Return [X, Y] of the center of cell containing provided text 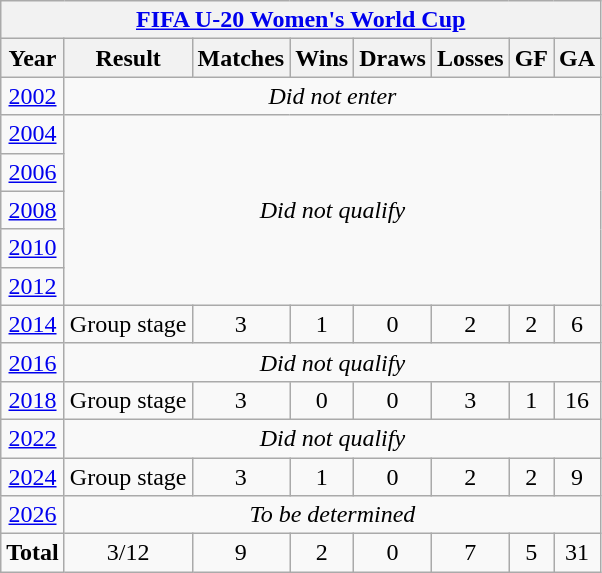
Matches [241, 58]
Did not enter [332, 96]
2010 [33, 248]
Draws [393, 58]
2016 [33, 362]
2024 [33, 477]
2022 [33, 438]
3/12 [128, 553]
Losses [470, 58]
2004 [33, 134]
6 [578, 324]
GA [578, 58]
GF [531, 58]
2002 [33, 96]
FIFA U-20 Women's World Cup [301, 20]
2014 [33, 324]
2006 [33, 172]
Result [128, 58]
5 [531, 553]
Wins [322, 58]
16 [578, 400]
2018 [33, 400]
Year [33, 58]
2008 [33, 210]
Total [33, 553]
31 [578, 553]
7 [470, 553]
To be determined [332, 515]
2012 [33, 286]
2026 [33, 515]
